Scan for the cell matching the given text and deliver its [x, y] coordinate at center. 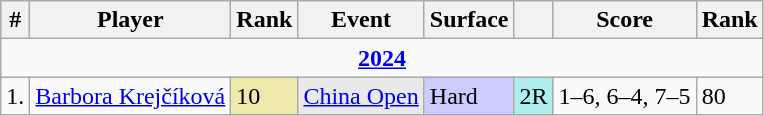
80 [730, 96]
2R [534, 96]
Player [130, 20]
Score [624, 20]
# [16, 20]
2024 [382, 58]
1. [16, 96]
Barbora Krejčíková [130, 96]
China Open [361, 96]
10 [264, 96]
Event [361, 20]
Surface [469, 20]
1–6, 6–4, 7–5 [624, 96]
Hard [469, 96]
